Provide the (X, Y) coordinate of the cell's center where the given text is located.  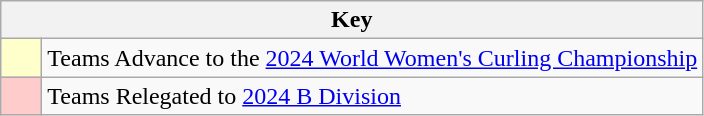
Key (352, 20)
Teams Relegated to 2024 B Division (372, 96)
Teams Advance to the 2024 World Women's Curling Championship (372, 58)
